Locate the cell with the specified text and output its [X, Y] center coordinate. 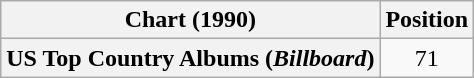
Chart (1990) [190, 20]
US Top Country Albums (Billboard) [190, 58]
Position [427, 20]
71 [427, 58]
